Extract the [X, Y] coordinate from the center of the cell holding the provided text.  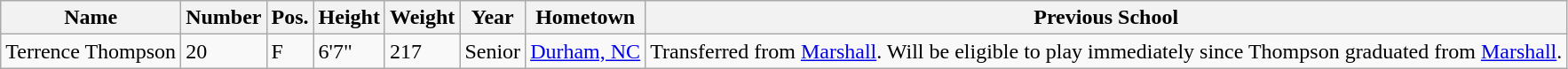
Name [91, 18]
Transferred from Marshall. Will be eligible to play immediately since Thompson graduated from Marshall. [1106, 51]
Hometown [586, 18]
Height [349, 18]
Pos. [289, 18]
6'7" [349, 51]
Weight [422, 18]
Year [493, 18]
20 [224, 51]
217 [422, 51]
Durham, NC [586, 51]
F [289, 51]
Senior [493, 51]
Previous School [1106, 18]
Number [224, 18]
Terrence Thompson [91, 51]
